Return the [x, y] coordinate for the center point of the cell that contains the specified text.  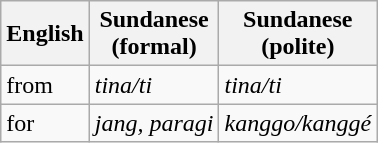
kanggo/kanggé [298, 123]
jang, paragi [154, 123]
for [45, 123]
Sundanese (formal) [154, 34]
Sundanese (polite) [298, 34]
from [45, 85]
English [45, 34]
